From the cell containing the given text, extract its center point as (X, Y) coordinate. 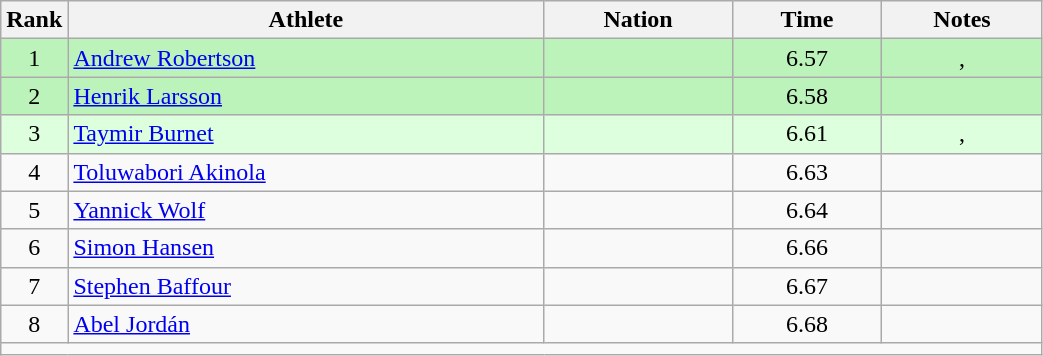
8 (34, 324)
Stephen Baffour (306, 286)
6.63 (807, 172)
Simon Hansen (306, 248)
Abel Jordán (306, 324)
Andrew Robertson (306, 58)
6.57 (807, 58)
6.64 (807, 210)
6.67 (807, 286)
6.66 (807, 248)
Time (807, 20)
6.61 (807, 134)
2 (34, 96)
6.58 (807, 96)
Yannick Wolf (306, 210)
Athlete (306, 20)
6.68 (807, 324)
7 (34, 286)
Toluwabori Akinola (306, 172)
Rank (34, 20)
4 (34, 172)
Henrik Larsson (306, 96)
3 (34, 134)
1 (34, 58)
6 (34, 248)
Nation (638, 20)
Notes (962, 20)
5 (34, 210)
Taymir Burnet (306, 134)
